Detect which cell encompasses the target text, then output its [x, y] center coordinate. 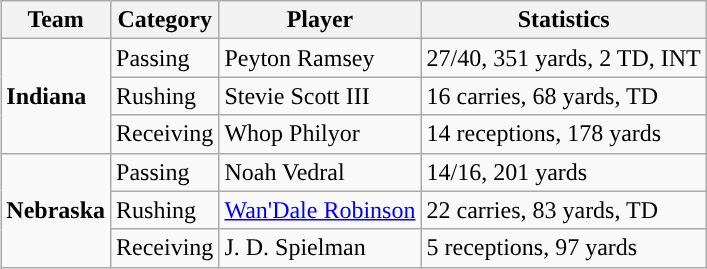
Wan'Dale Robinson [320, 210]
Player [320, 20]
5 receptions, 97 yards [564, 248]
22 carries, 83 yards, TD [564, 210]
Nebraska [56, 210]
Statistics [564, 20]
Noah Vedral [320, 172]
Category [165, 20]
16 carries, 68 yards, TD [564, 96]
Team [56, 20]
Indiana [56, 96]
14 receptions, 178 yards [564, 134]
14/16, 201 yards [564, 172]
Whop Philyor [320, 134]
Stevie Scott III [320, 96]
27/40, 351 yards, 2 TD, INT [564, 58]
Peyton Ramsey [320, 58]
J. D. Spielman [320, 248]
